Find where the given text appears and provide that cell's center as [X, Y] coordinate. 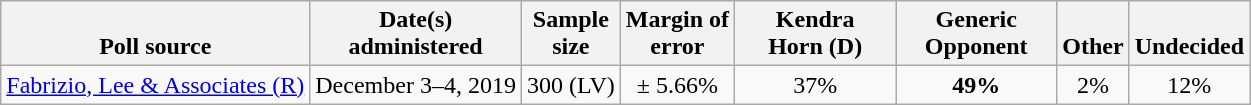
Fabrizio, Lee & Associates (R) [156, 85]
Margin oferror [677, 34]
December 3–4, 2019 [416, 85]
Samplesize [570, 34]
2% [1093, 85]
49% [976, 85]
Other [1093, 34]
12% [1189, 85]
37% [816, 85]
Generic Opponent [976, 34]
300 (LV) [570, 85]
Date(s)administered [416, 34]
Poll source [156, 34]
KendraHorn (D) [816, 34]
± 5.66% [677, 85]
Undecided [1189, 34]
